Scan for the cell matching the given text and deliver its (X, Y) coordinate at center. 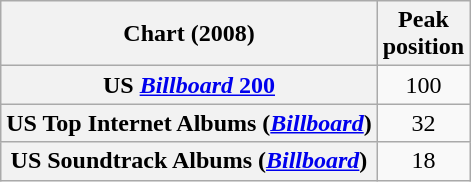
Peakposition (423, 34)
18 (423, 161)
US Soundtrack Albums (Billboard) (189, 161)
US Billboard 200 (189, 85)
US Top Internet Albums (Billboard) (189, 123)
32 (423, 123)
Chart (2008) (189, 34)
100 (423, 85)
